Find where the given text appears and provide that cell's center as (x, y) coordinate. 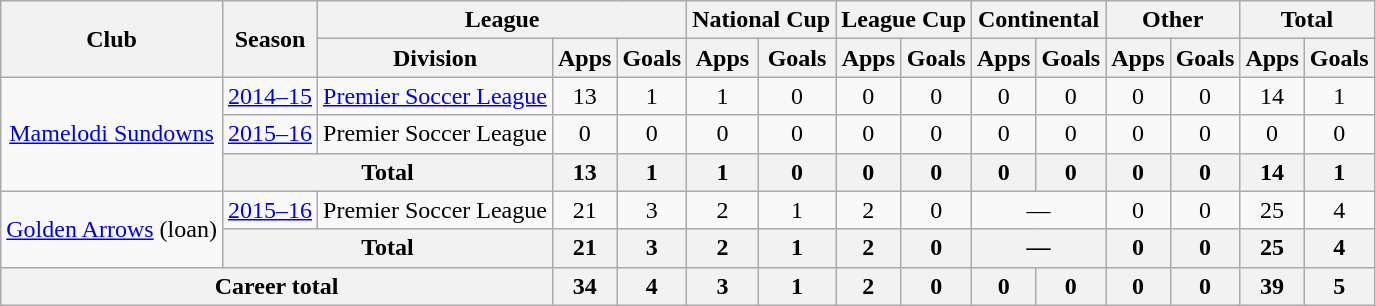
Division (436, 58)
39 (1272, 286)
Season (270, 39)
Mamelodi Sundowns (112, 134)
Continental (1039, 20)
5 (1339, 286)
Career total (277, 286)
National Cup (762, 20)
Golden Arrows (loan) (112, 229)
League (502, 20)
2014–15 (270, 96)
Other (1173, 20)
League Cup (904, 20)
34 (584, 286)
Club (112, 39)
